For the text-containing cell, return its midpoint in (x, y) coordinate format. 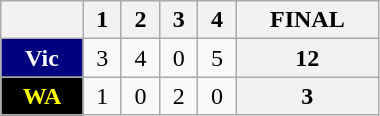
FINAL (307, 20)
WA (42, 96)
5 (217, 58)
12 (307, 58)
Vic (42, 58)
